Identify which cell holds the provided text, then report its [x, y] central coordinate. 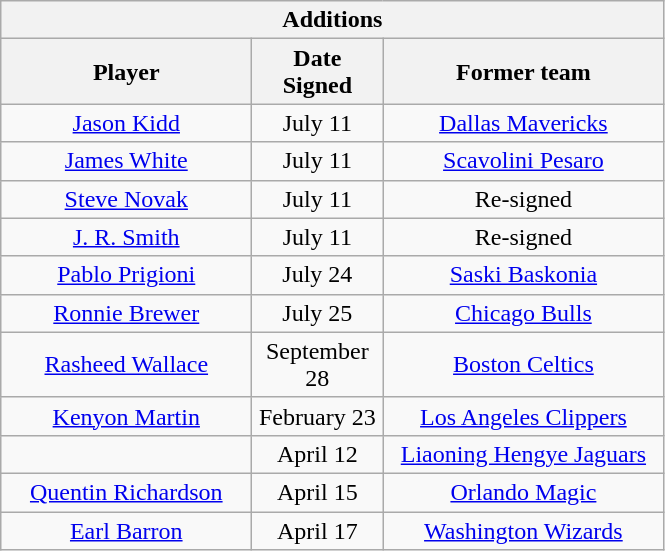
Steve Novak [126, 199]
April 12 [318, 454]
Player [126, 72]
Chicago Bulls [524, 313]
February 23 [318, 416]
J. R. Smith [126, 237]
April 17 [318, 531]
Ronnie Brewer [126, 313]
Additions [332, 20]
Los Angeles Clippers [524, 416]
Saski Baskonia [524, 275]
Scavolini Pesaro [524, 161]
Pablo Prigioni [126, 275]
Orlando Magic [524, 492]
July 24 [318, 275]
July 25 [318, 313]
Earl Barron [126, 531]
Date Signed [318, 72]
Washington Wizards [524, 531]
Dallas Mavericks [524, 123]
Kenyon Martin [126, 416]
Rasheed Wallace [126, 364]
Former team [524, 72]
Boston Celtics [524, 364]
Liaoning Hengye Jaguars [524, 454]
James White [126, 161]
April 15 [318, 492]
Quentin Richardson [126, 492]
Jason Kidd [126, 123]
September 28 [318, 364]
